Find where the given text appears and provide that cell's center as (x, y) coordinate. 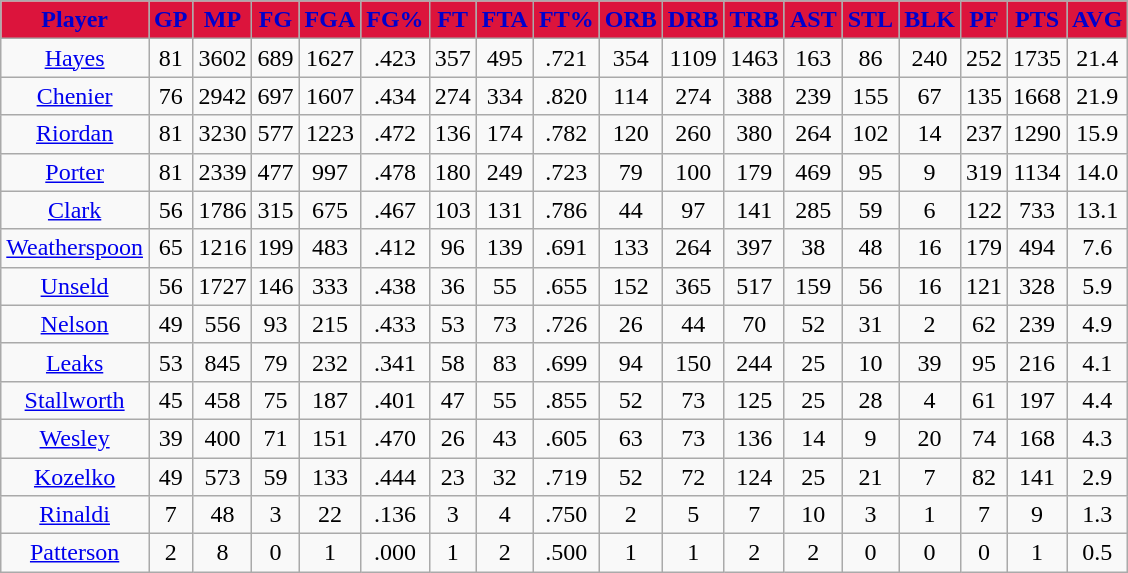
AST (813, 20)
174 (504, 134)
1627 (330, 58)
45 (170, 400)
13.1 (1098, 210)
.691 (566, 248)
.434 (395, 96)
357 (452, 58)
244 (754, 362)
94 (630, 362)
100 (693, 172)
1727 (222, 286)
.855 (566, 400)
1216 (222, 248)
.433 (395, 324)
.444 (395, 477)
5 (693, 515)
232 (330, 362)
354 (630, 58)
2339 (222, 172)
.786 (566, 210)
152 (630, 286)
GP (170, 20)
159 (813, 286)
96 (452, 248)
PTS (1036, 20)
0.5 (1098, 553)
MP (222, 20)
63 (630, 438)
82 (984, 477)
FGA (330, 20)
83 (504, 362)
180 (452, 172)
483 (330, 248)
5.9 (1098, 286)
733 (1036, 210)
.782 (566, 134)
70 (754, 324)
.721 (566, 58)
1607 (330, 96)
.723 (566, 172)
FG (276, 20)
216 (1036, 362)
Patterson (75, 553)
334 (504, 96)
61 (984, 400)
285 (813, 210)
.605 (566, 438)
32 (504, 477)
AVG (1098, 20)
4.9 (1098, 324)
577 (276, 134)
31 (870, 324)
71 (276, 438)
697 (276, 96)
.655 (566, 286)
2.9 (1098, 477)
1786 (222, 210)
197 (1036, 400)
1735 (1036, 58)
65 (170, 248)
Unseld (75, 286)
333 (330, 286)
135 (984, 96)
.500 (566, 553)
3602 (222, 58)
168 (1036, 438)
319 (984, 172)
Chenier (75, 96)
BLK (930, 20)
Rinaldi (75, 515)
1109 (693, 58)
675 (330, 210)
2942 (222, 96)
1134 (1036, 172)
Riordan (75, 134)
36 (452, 286)
ORB (630, 20)
1668 (1036, 96)
21 (870, 477)
28 (870, 400)
517 (754, 286)
.423 (395, 58)
76 (170, 96)
102 (870, 134)
124 (754, 477)
121 (984, 286)
.412 (395, 248)
97 (693, 210)
139 (504, 248)
199 (276, 248)
72 (693, 477)
Leaks (75, 362)
1290 (1036, 134)
.401 (395, 400)
494 (1036, 248)
15.9 (1098, 134)
573 (222, 477)
Stallworth (75, 400)
131 (504, 210)
STL (870, 20)
FT (452, 20)
.719 (566, 477)
.136 (395, 515)
.750 (566, 515)
1223 (330, 134)
Hayes (75, 58)
240 (930, 58)
3230 (222, 134)
.000 (395, 553)
215 (330, 324)
689 (276, 58)
47 (452, 400)
21.9 (1098, 96)
Weatherspoon (75, 248)
FG% (395, 20)
74 (984, 438)
120 (630, 134)
67 (930, 96)
1.3 (1098, 515)
151 (330, 438)
.438 (395, 286)
DRB (693, 20)
22 (330, 515)
.478 (395, 172)
249 (504, 172)
7.6 (1098, 248)
4.3 (1098, 438)
.467 (395, 210)
20 (930, 438)
93 (276, 324)
163 (813, 58)
FT% (566, 20)
122 (984, 210)
125 (754, 400)
469 (813, 172)
38 (813, 248)
103 (452, 210)
Kozelko (75, 477)
Wesley (75, 438)
458 (222, 400)
187 (330, 400)
58 (452, 362)
Porter (75, 172)
328 (1036, 286)
400 (222, 438)
388 (754, 96)
.472 (395, 134)
315 (276, 210)
6 (930, 210)
43 (504, 438)
997 (330, 172)
114 (630, 96)
477 (276, 172)
155 (870, 96)
8 (222, 553)
380 (754, 134)
Nelson (75, 324)
FTA (504, 20)
86 (870, 58)
556 (222, 324)
.820 (566, 96)
14.0 (1098, 172)
PF (984, 20)
.699 (566, 362)
365 (693, 286)
TRB (754, 20)
Player (75, 20)
Clark (75, 210)
252 (984, 58)
150 (693, 362)
397 (754, 248)
1463 (754, 58)
495 (504, 58)
23 (452, 477)
4.4 (1098, 400)
845 (222, 362)
.341 (395, 362)
4.1 (1098, 362)
237 (984, 134)
21.4 (1098, 58)
75 (276, 400)
260 (693, 134)
146 (276, 286)
.726 (566, 324)
62 (984, 324)
.470 (395, 438)
